Return [x, y] of the center of cell containing provided text 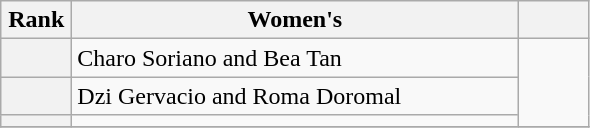
Women's [295, 20]
Rank [36, 20]
Dzi Gervacio and Roma Doromal [295, 96]
Charo Soriano and Bea Tan [295, 58]
